Provide the [X, Y] coordinate of the cell's center where the given text is located.  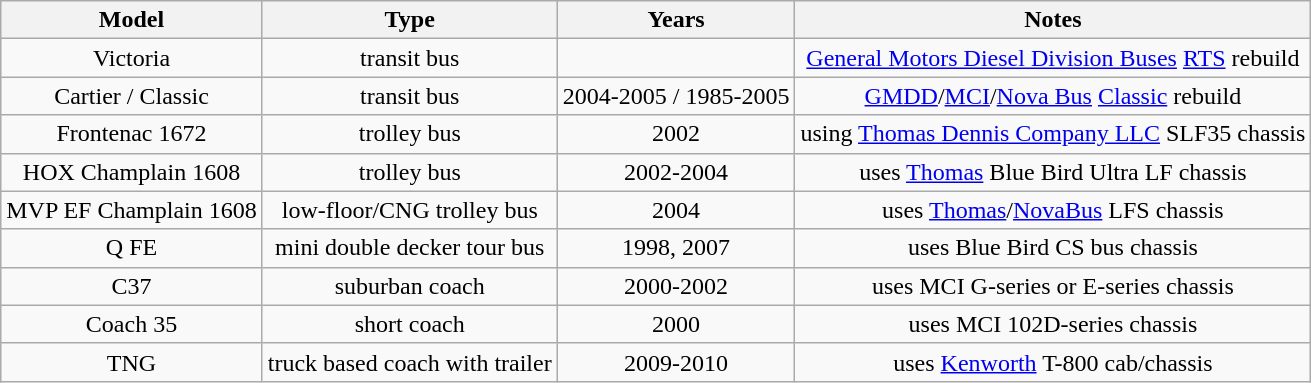
Q FE [132, 248]
2004 [676, 210]
Type [410, 20]
2002 [676, 134]
2002-2004 [676, 172]
2009-2010 [676, 362]
uses MCI G-series or E-series chassis [1053, 286]
2004-2005 / 1985-2005 [676, 96]
mini double decker tour bus [410, 248]
short coach [410, 324]
Years [676, 20]
Frontenac 1672 [132, 134]
Coach 35 [132, 324]
2000 [676, 324]
uses Thomas/NovaBus LFS chassis [1053, 210]
low-floor/CNG trolley bus [410, 210]
Cartier / Classic [132, 96]
C37 [132, 286]
uses Kenworth T-800 cab/chassis [1053, 362]
1998, 2007 [676, 248]
General Motors Diesel Division Buses RTS rebuild [1053, 58]
suburban coach [410, 286]
Victoria [132, 58]
Model [132, 20]
truck based coach with trailer [410, 362]
using Thomas Dennis Company LLC SLF35 chassis [1053, 134]
uses MCI 102D-series chassis [1053, 324]
uses Thomas Blue Bird Ultra LF chassis [1053, 172]
TNG [132, 362]
HOX Champlain 1608 [132, 172]
2000-2002 [676, 286]
uses Blue Bird CS bus chassis [1053, 248]
MVP EF Champlain 1608 [132, 210]
GMDD/MCI/Nova Bus Classic rebuild [1053, 96]
Notes [1053, 20]
